Return [x, y] of the center of cell containing provided text 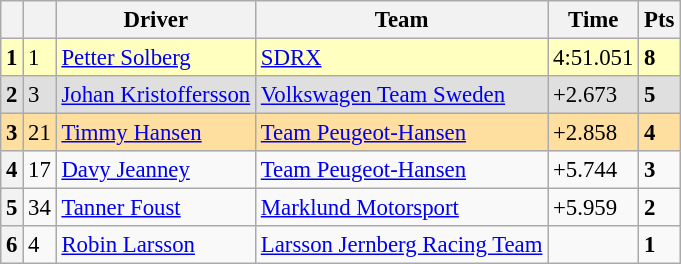
+5.744 [594, 170]
Petter Solberg [156, 58]
Johan Kristoffersson [156, 95]
4:51.051 [594, 58]
SDRX [401, 58]
+2.858 [594, 133]
Larsson Jernberg Racing Team [401, 245]
+5.959 [594, 208]
Pts [660, 20]
34 [40, 208]
Robin Larsson [156, 245]
8 [660, 58]
21 [40, 133]
Volkswagen Team Sweden [401, 95]
6 [12, 245]
Driver [156, 20]
Marklund Motorsport [401, 208]
17 [40, 170]
Tanner Foust [156, 208]
Davy Jeanney [156, 170]
Timmy Hansen [156, 133]
Team [401, 20]
Time [594, 20]
+2.673 [594, 95]
